Extract the (x, y) coordinate from the center of the cell holding the provided text.  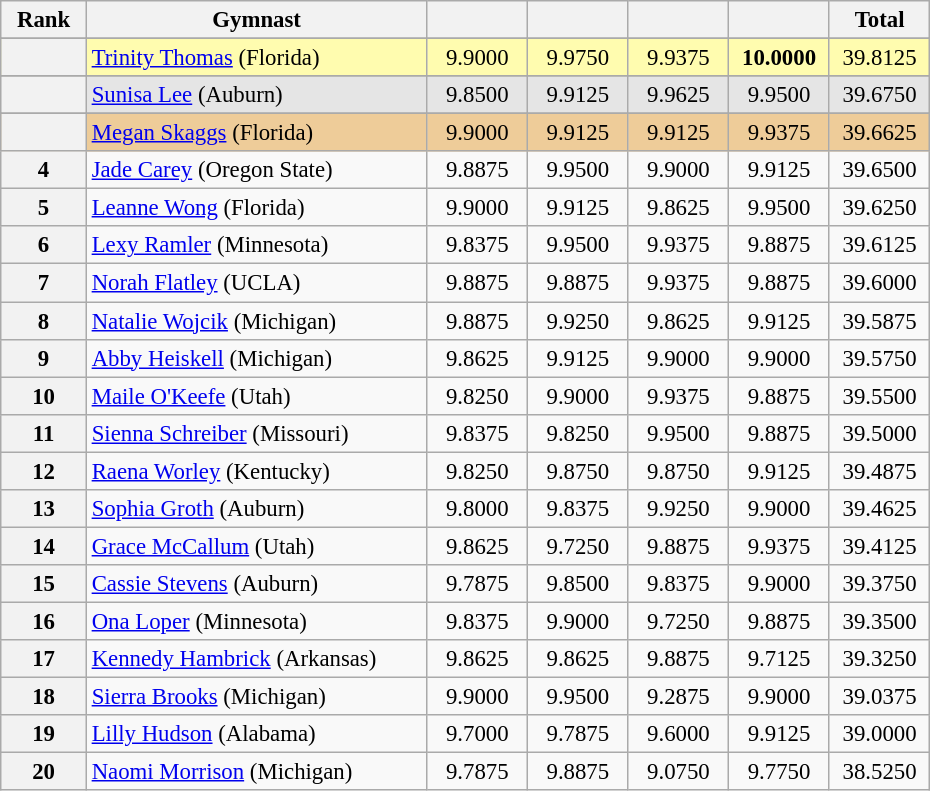
12 (44, 471)
19 (44, 734)
Ona Loper (Minnesota) (256, 621)
Kennedy Hambrick (Arkansas) (256, 659)
39.5875 (880, 321)
Sienna Schreiber (Missouri) (256, 433)
13 (44, 509)
39.3750 (880, 584)
9.9625 (678, 95)
Jade Carey (Oregon State) (256, 170)
15 (44, 584)
5 (44, 208)
Natalie Wojcik (Michigan) (256, 321)
Megan Skaggs (Florida) (256, 133)
Raena Worley (Kentucky) (256, 471)
16 (44, 621)
9.7000 (478, 734)
39.6750 (880, 95)
Grace McCallum (Utah) (256, 546)
38.5250 (880, 772)
Maile O'Keefe (Utah) (256, 396)
9.8000 (478, 509)
9.2875 (678, 697)
39.6000 (880, 283)
14 (44, 546)
39.3500 (880, 621)
Rank (44, 20)
Sierra Brooks (Michigan) (256, 697)
9.9750 (578, 58)
20 (44, 772)
39.5500 (880, 396)
Lilly Hudson (Alabama) (256, 734)
39.6625 (880, 133)
Total (880, 20)
Leanne Wong (Florida) (256, 208)
39.5750 (880, 358)
10.0000 (780, 58)
Norah Flatley (UCLA) (256, 283)
Lexy Ramler (Minnesota) (256, 245)
39.6500 (880, 170)
10 (44, 396)
39.6125 (880, 245)
9.6000 (678, 734)
Cassie Stevens (Auburn) (256, 584)
39.4875 (880, 471)
Sunisa Lee (Auburn) (256, 95)
Trinity Thomas (Florida) (256, 58)
39.6250 (880, 208)
39.0000 (880, 734)
9.7125 (780, 659)
Abby Heiskell (Michigan) (256, 358)
Naomi Morrison (Michigan) (256, 772)
6 (44, 245)
17 (44, 659)
4 (44, 170)
39.4625 (880, 509)
9.0750 (678, 772)
39.8125 (880, 58)
9.7750 (780, 772)
9 (44, 358)
39.4125 (880, 546)
39.0375 (880, 697)
Gymnast (256, 20)
11 (44, 433)
7 (44, 283)
39.3250 (880, 659)
Sophia Groth (Auburn) (256, 509)
8 (44, 321)
39.5000 (880, 433)
18 (44, 697)
